For the text-containing cell, return its midpoint in (X, Y) coordinate format. 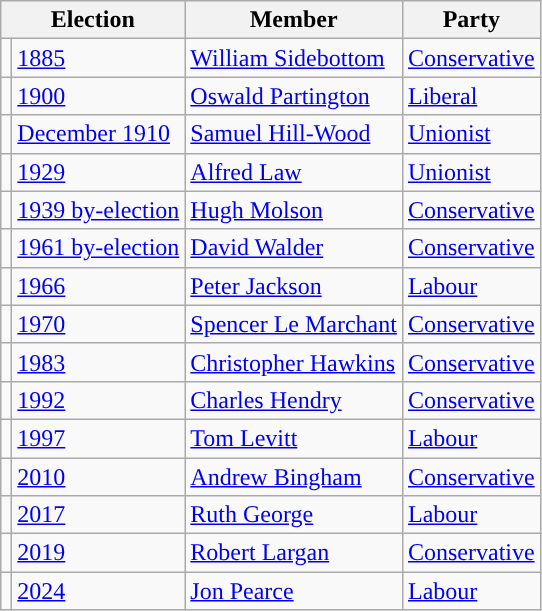
Spencer Le Marchant (294, 324)
Alfred Law (294, 172)
1966 (98, 286)
Robert Largan (294, 553)
Ruth George (294, 515)
Jon Pearce (294, 591)
Member (294, 20)
Tom Levitt (294, 438)
Hugh Molson (294, 210)
Oswald Partington (294, 96)
1929 (98, 172)
2010 (98, 477)
1939 by-election (98, 210)
Samuel Hill-Wood (294, 134)
2019 (98, 553)
2024 (98, 591)
2017 (98, 515)
1900 (98, 96)
Election (93, 20)
Christopher Hawkins (294, 362)
December 1910 (98, 134)
David Walder (294, 248)
Party (471, 20)
Charles Hendry (294, 400)
1983 (98, 362)
Peter Jackson (294, 286)
1992 (98, 400)
1885 (98, 58)
William Sidebottom (294, 58)
1970 (98, 324)
Andrew Bingham (294, 477)
1997 (98, 438)
Liberal (471, 96)
1961 by-election (98, 248)
